Extract the [X, Y] coordinate from the center of the cell holding the provided text.  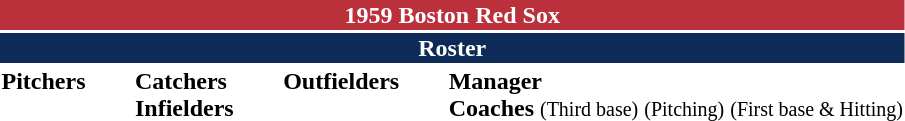
1959 Boston Red Sox [452, 15]
Roster [452, 48]
